Detect which cell encompasses the target text, then output its [x, y] center coordinate. 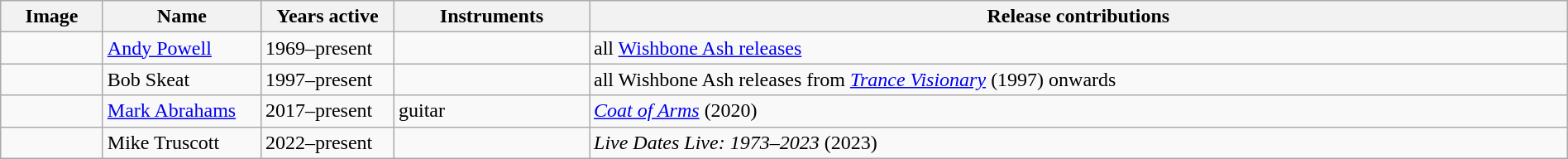
2017–present [327, 111]
Bob Skeat [182, 79]
Name [182, 17]
Coat of Arms (2020) [1078, 111]
Andy Powell [182, 48]
1997–present [327, 79]
Years active [327, 17]
all Wishbone Ash releases from Trance Visionary (1997) onwards [1078, 79]
Image [52, 17]
Mark Abrahams [182, 111]
Live Dates Live: 1973–2023 (2023) [1078, 142]
all Wishbone Ash releases [1078, 48]
Instruments [491, 17]
1969–present [327, 48]
Mike Truscott [182, 142]
Release contributions [1078, 17]
2022–present [327, 142]
guitar [491, 111]
